Identify which cell holds the provided text, then report its (X, Y) central coordinate. 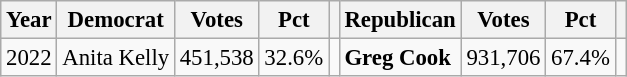
Republican (400, 20)
32.6% (294, 58)
Anita Kelly (116, 58)
Year (29, 20)
Democrat (116, 20)
Greg Cook (400, 58)
67.4% (580, 58)
931,706 (504, 58)
2022 (29, 58)
451,538 (216, 58)
